Identify which cell holds the provided text, then report its (X, Y) central coordinate. 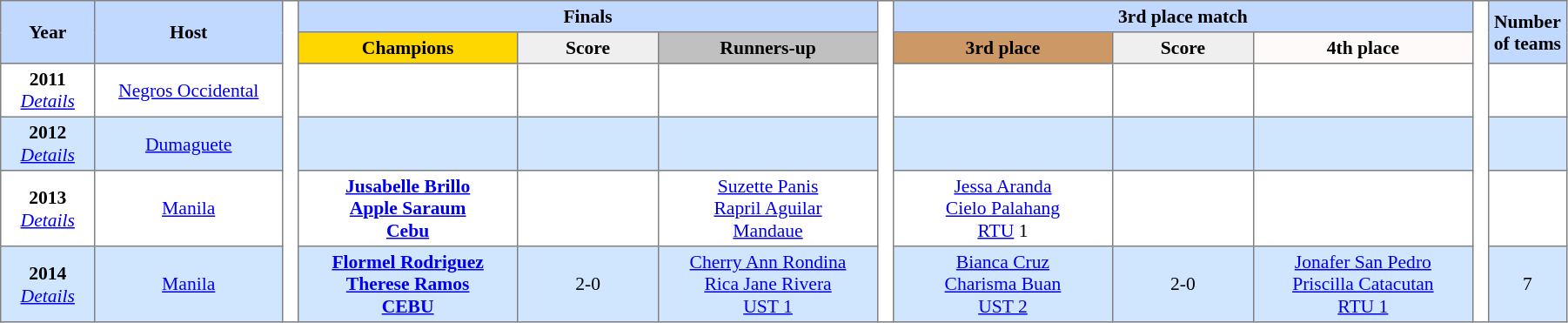
Bianca CruzCharisma BuanUST 2 (1002, 284)
2014Details (48, 284)
4th place (1363, 48)
Finals (588, 17)
7 (1527, 284)
Negros Occidental (189, 91)
2013Details (48, 209)
Flormel RodriguezTherese RamosCEBU (408, 284)
2012Details (48, 144)
Year (48, 32)
Suzette PanisRapril AguilarMandaue (768, 209)
Host (189, 32)
Runners-up (768, 48)
Number of teams (1527, 32)
3rd place match (1183, 17)
Champions (408, 48)
2011Details (48, 91)
Jonafer San PedroPriscilla CatacutanRTU 1 (1363, 284)
Cherry Ann RondinaRica Jane RiveraUST 1 (768, 284)
Dumaguete (189, 144)
Jusabelle BrilloApple SaraumCebu (408, 209)
3rd place (1002, 48)
Jessa ArandaCielo PalahangRTU 1 (1002, 209)
